Search for the cell housing the specified text and yield its (X, Y) center coordinate. 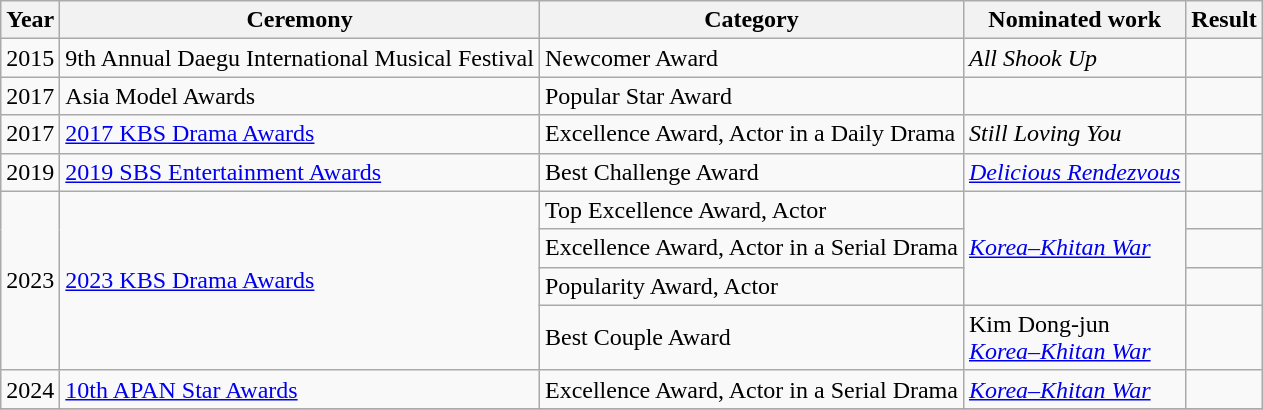
Asia Model Awards (300, 96)
Kim Dong-jun Korea–Khitan War (1074, 338)
2024 (30, 389)
Delicious Rendezvous (1074, 172)
Best Couple Award (751, 338)
Nominated work (1074, 20)
Popular Star Award (751, 96)
Result (1224, 20)
9th Annual Daegu International Musical Festival (300, 58)
All Shook Up (1074, 58)
10th APAN Star Awards (300, 389)
Ceremony (300, 20)
2019 SBS Entertainment Awards (300, 172)
Still Loving You (1074, 134)
Excellence Award, Actor in a Daily Drama (751, 134)
2023 (30, 280)
Top Excellence Award, Actor (751, 210)
2017 KBS Drama Awards (300, 134)
Best Challenge Award (751, 172)
2019 (30, 172)
2023 KBS Drama Awards (300, 280)
Category (751, 20)
Newcomer Award (751, 58)
2015 (30, 58)
Popularity Award, Actor (751, 286)
Year (30, 20)
